Return (X, Y) of the center of cell containing provided text 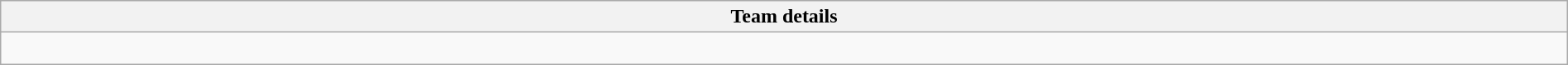
Team details (784, 17)
